Determine the [x, y] coordinate at the center of the cell enclosing the given text.  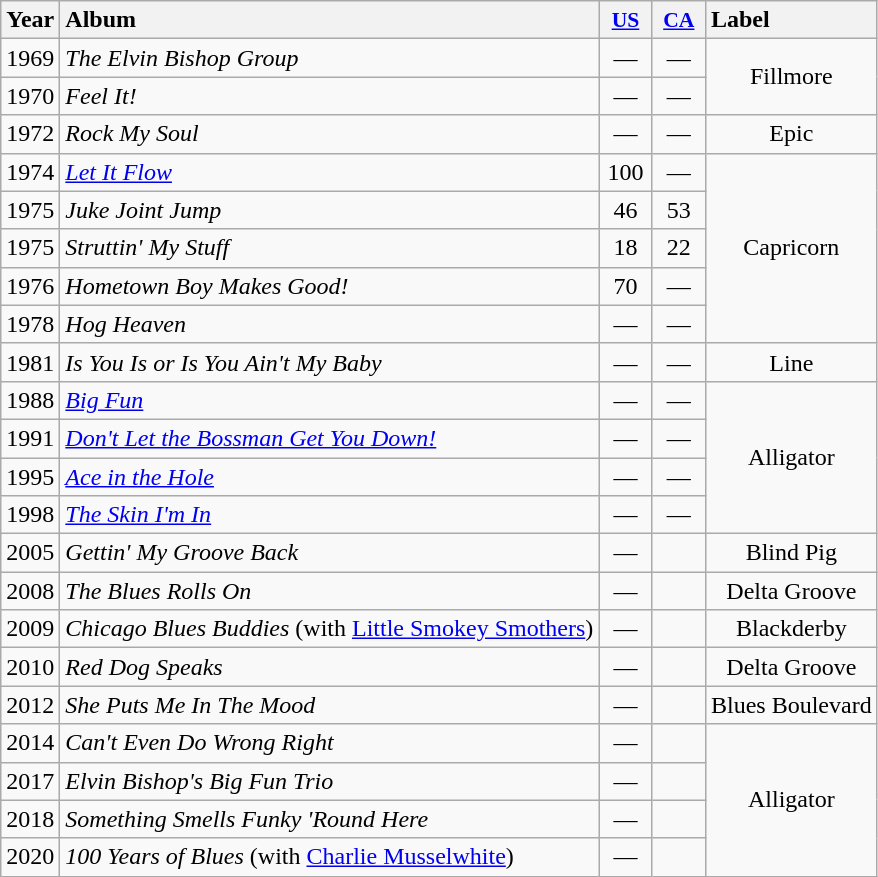
1976 [30, 286]
Fillmore [791, 77]
70 [626, 286]
1978 [30, 324]
Hog Heaven [330, 324]
46 [626, 210]
Elvin Bishop's Big Fun Trio [330, 781]
53 [678, 210]
Juke Joint Jump [330, 210]
Struttin' My Stuff [330, 248]
The Skin I'm In [330, 515]
Capricorn [791, 248]
2009 [30, 629]
US [626, 20]
Blackderby [791, 629]
Epic [791, 134]
1970 [30, 96]
Ace in the Hole [330, 477]
2018 [30, 819]
2008 [30, 591]
2010 [30, 667]
Line [791, 362]
Label [791, 20]
100 [626, 172]
Red Dog Speaks [330, 667]
Can't Even Do Wrong Right [330, 743]
Chicago Blues Buddies (with Little Smokey Smothers) [330, 629]
1981 [30, 362]
100 Years of Blues (with Charlie Musselwhite) [330, 857]
2014 [30, 743]
Blues Boulevard [791, 705]
2017 [30, 781]
Is You Is or Is You Ain't My Baby [330, 362]
1988 [30, 400]
Don't Let the Bossman Get You Down! [330, 438]
Rock My Soul [330, 134]
Album [330, 20]
18 [626, 248]
1998 [30, 515]
22 [678, 248]
1969 [30, 58]
2012 [30, 705]
Gettin' My Groove Back [330, 553]
Feel It! [330, 96]
Let It Flow [330, 172]
1995 [30, 477]
The Blues Rolls On [330, 591]
2005 [30, 553]
Year [30, 20]
Blind Pig [791, 553]
Big Fun [330, 400]
Something Smells Funky 'Round Here [330, 819]
2020 [30, 857]
1974 [30, 172]
She Puts Me In The Mood [330, 705]
The Elvin Bishop Group [330, 58]
Hometown Boy Makes Good! [330, 286]
1972 [30, 134]
CA [678, 20]
1991 [30, 438]
